Output the [X, Y] coordinate of the center of the cell containing the given text.  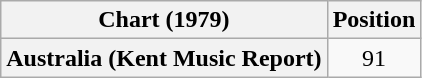
91 [374, 58]
Position [374, 20]
Australia (Kent Music Report) [164, 58]
Chart (1979) [164, 20]
